Return (x, y) of the center of cell containing provided text 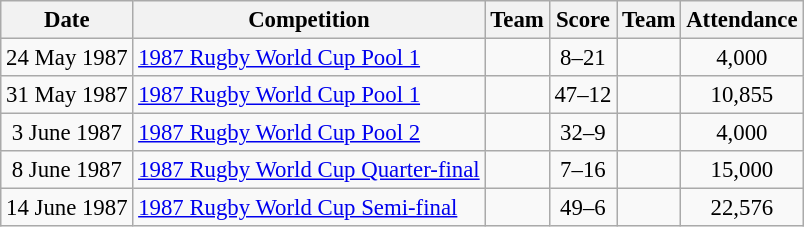
Date (67, 20)
32–9 (583, 133)
Score (583, 20)
Attendance (742, 20)
3 June 1987 (67, 133)
8 June 1987 (67, 170)
1987 Rugby World Cup Pool 2 (309, 133)
24 May 1987 (67, 58)
1987 Rugby World Cup Quarter-final (309, 170)
8–21 (583, 58)
22,576 (742, 208)
1987 Rugby World Cup Semi-final (309, 208)
Competition (309, 20)
15,000 (742, 170)
7–16 (583, 170)
49–6 (583, 208)
31 May 1987 (67, 95)
14 June 1987 (67, 208)
47–12 (583, 95)
10,855 (742, 95)
